Capture the cell that displays the provided text and extract its (X, Y) central coordinate. 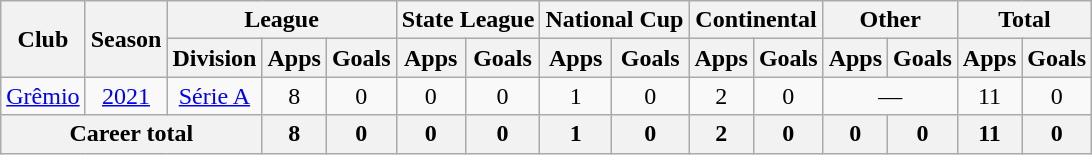
Continental (756, 20)
Other (890, 20)
Division (214, 58)
Série A (214, 96)
Total (1024, 20)
National Cup (614, 20)
Career total (132, 134)
— (890, 96)
Season (126, 39)
Grêmio (43, 96)
2021 (126, 96)
Club (43, 39)
League (282, 20)
State League (468, 20)
